Scan for the cell matching the given text and deliver its [X, Y] coordinate at center. 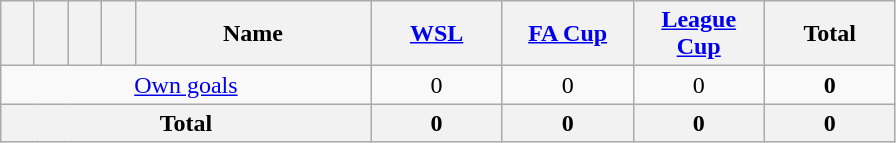
Own goals [186, 85]
FA Cup [568, 34]
Name [253, 34]
League Cup [698, 34]
WSL [436, 34]
